Find where the given text appears and provide that cell's center as (X, Y) coordinate. 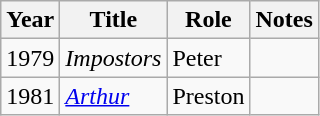
Preston (208, 96)
1979 (30, 58)
Title (114, 20)
Notes (284, 20)
Peter (208, 58)
Arthur (114, 96)
Year (30, 20)
1981 (30, 96)
Impostors (114, 58)
Role (208, 20)
